Return (X, Y) of the center of cell containing provided text 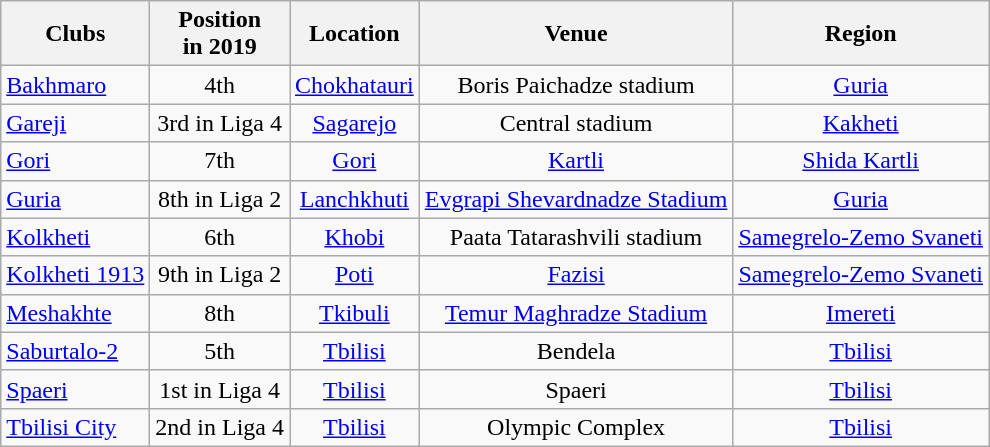
Khobi (355, 237)
Evgrapi Shevardnadze Stadium (576, 199)
Meshakhte (76, 313)
Boris Paichadze stadium (576, 85)
Kartli (576, 161)
Kakheti (861, 123)
Chokhatauri (355, 85)
5th (220, 351)
7th (220, 161)
1st in Liga 4 (220, 389)
Central stadium (576, 123)
Sagarejo (355, 123)
Paata Tatarashvili stadium (576, 237)
9th in Liga 2 (220, 275)
Tbilisi City (76, 427)
Lanchkhuti (355, 199)
6th (220, 237)
Location (355, 34)
Poti (355, 275)
4th (220, 85)
Bakhmaro (76, 85)
Venue (576, 34)
Region (861, 34)
Kolkheti 1913 (76, 275)
Kolkheti (76, 237)
Position in 2019 (220, 34)
Olympic Complex (576, 427)
8th (220, 313)
3rd in Liga 4 (220, 123)
Gareji (76, 123)
Saburtalo-2 (76, 351)
Clubs (76, 34)
Imereti (861, 313)
8th in Liga 2 (220, 199)
Tkibuli (355, 313)
Temur Maghradze Stadium (576, 313)
2nd in Liga 4 (220, 427)
Fazisi (576, 275)
Shida Kartli (861, 161)
Bendela (576, 351)
